Search for the cell housing the specified text and yield its [X, Y] center coordinate. 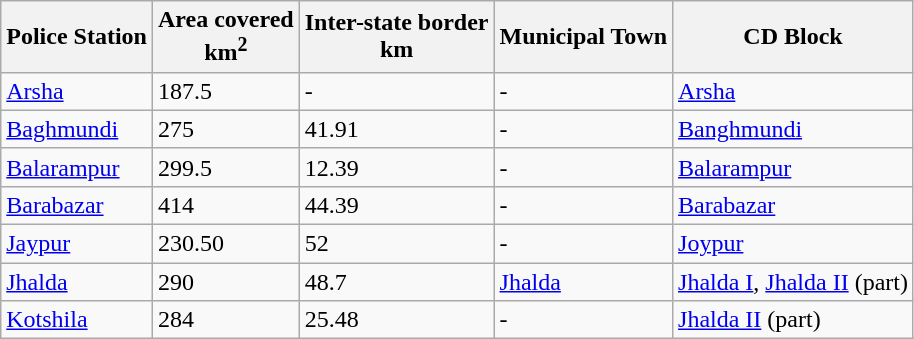
Municipal Town [583, 37]
Jhalda II (part) [794, 320]
187.5 [226, 91]
275 [226, 129]
CD Block [794, 37]
41.91 [396, 129]
12.39 [396, 167]
230.50 [226, 244]
Kotshila [77, 320]
Inter-state borderkm [396, 37]
52 [396, 244]
Police Station [77, 37]
299.5 [226, 167]
25.48 [396, 320]
44.39 [396, 205]
414 [226, 205]
Joypur [794, 244]
290 [226, 282]
Jhalda I, Jhalda II (part) [794, 282]
Jaypur [77, 244]
48.7 [396, 282]
Baghmundi [77, 129]
Banghmundi [794, 129]
284 [226, 320]
Area coveredkm2 [226, 37]
